Capture the cell that displays the provided text and extract its [X, Y] central coordinate. 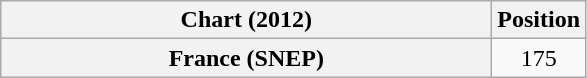
175 [539, 58]
France (SNEP) [246, 58]
Chart (2012) [246, 20]
Position [539, 20]
